Determine the (X, Y) coordinate at the center of the cell enclosing the given text.  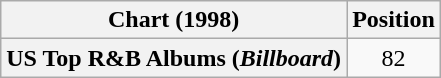
82 (394, 58)
US Top R&B Albums (Billboard) (174, 58)
Position (394, 20)
Chart (1998) (174, 20)
